Detect which cell encompasses the target text, then output its (X, Y) center coordinate. 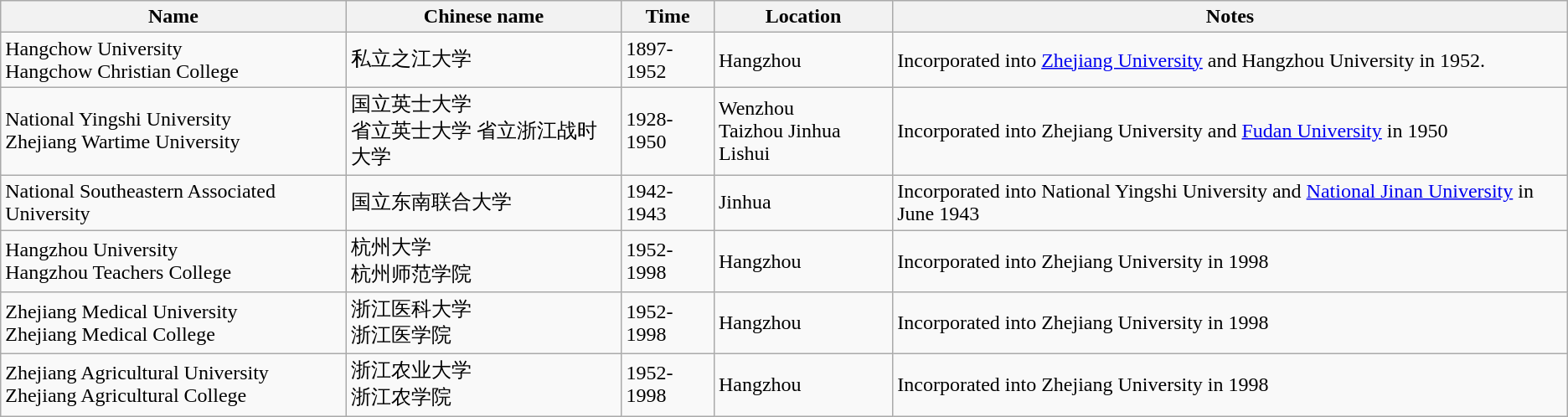
1942-1943 (668, 203)
Notes (1230, 17)
WenzhouTaizhou Jinhua Lishui (802, 131)
1897-1952 (668, 60)
Incorporated into National Yingshi University and National Jinan University in June 1943 (1230, 203)
国立东南联合大学 (484, 203)
浙江农业大学浙江农学院 (484, 385)
Time (668, 17)
National Southeastern Associated University (173, 203)
杭州大学杭州师范学院 (484, 260)
Incorporated into Zhejiang University and Fudan University in 1950 (1230, 131)
Chinese name (484, 17)
Zhejiang Medical UniversityZhejiang Medical College (173, 323)
National Yingshi UniversityZhejiang Wartime University (173, 131)
Name (173, 17)
私立之江大学 (484, 60)
Zhejiang Agricultural UniversityZhejiang Agricultural College (173, 385)
Hangchow UniversityHangchow Christian College (173, 60)
浙江医科大学浙江医学院 (484, 323)
国立英士大学省立英士大学 省立浙江战时大学 (484, 131)
Hangzhou UniversityHangzhou Teachers College (173, 260)
Incorporated into Zhejiang University and Hangzhou University in 1952. (1230, 60)
Jinhua (802, 203)
Location (802, 17)
1928-1950 (668, 131)
